For the text-containing cell, return its midpoint in [X, Y] coordinate format. 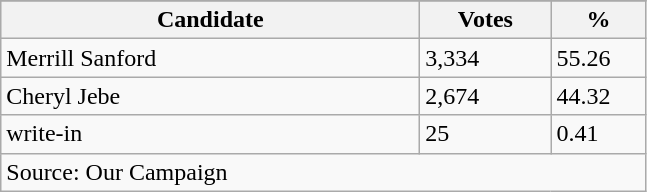
write-in [210, 134]
2,674 [486, 96]
% [598, 20]
Merrill Sanford [210, 58]
Votes [486, 20]
0.41 [598, 134]
55.26 [598, 58]
Cheryl Jebe [210, 96]
44.32 [598, 96]
25 [486, 134]
Source: Our Campaign [324, 172]
3,334 [486, 58]
Candidate [210, 20]
